For the text-containing cell, return its midpoint in [X, Y] coordinate format. 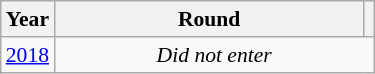
2018 [28, 55]
Year [28, 19]
Did not enter [214, 55]
Round [209, 19]
